Return [X, Y] of the center of cell containing provided text 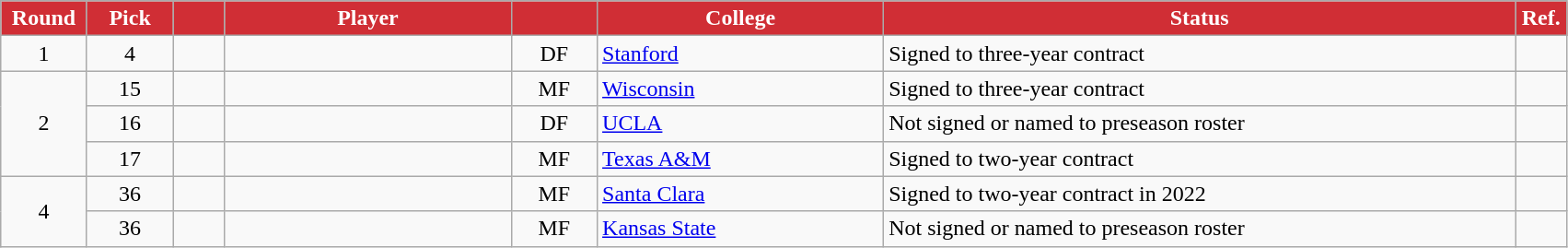
Player [368, 18]
2 [44, 124]
Kansas State [740, 229]
Stanford [740, 53]
Wisconsin [740, 89]
1 [44, 53]
Round [44, 18]
Santa Clara [740, 194]
Status [1200, 18]
17 [130, 159]
Ref. [1541, 18]
Pick [130, 18]
15 [130, 89]
Texas A&M [740, 159]
College [740, 18]
UCLA [740, 124]
Signed to two-year contract [1200, 159]
Signed to two-year contract in 2022 [1200, 194]
16 [130, 124]
